Return [x, y] of the center of cell containing provided text 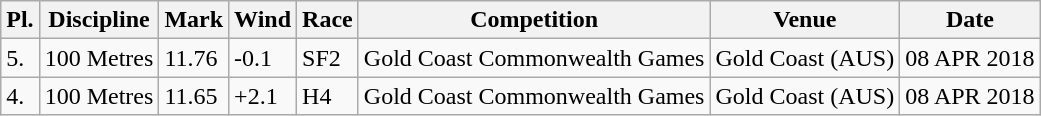
Pl. [20, 20]
11.65 [194, 96]
Competition [534, 20]
11.76 [194, 58]
4. [20, 96]
+2.1 [263, 96]
Date [970, 20]
Wind [263, 20]
SF2 [328, 58]
H4 [328, 96]
5. [20, 58]
-0.1 [263, 58]
Race [328, 20]
Mark [194, 20]
Discipline [99, 20]
Venue [805, 20]
